Determine the [x, y] coordinate at the center of the cell enclosing the given text.  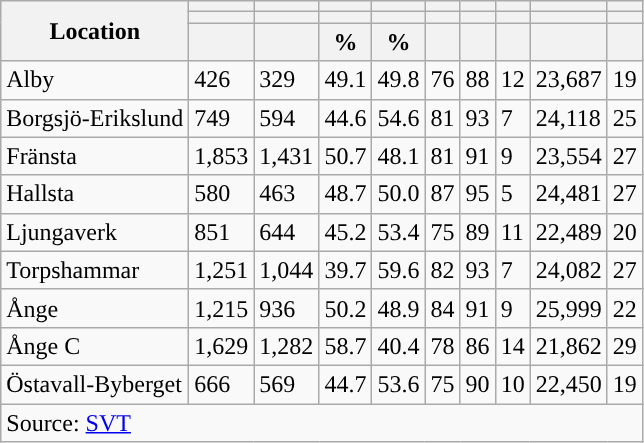
48.9 [398, 308]
44.6 [346, 118]
851 [222, 232]
329 [286, 80]
86 [478, 346]
644 [286, 232]
1,629 [222, 346]
95 [478, 194]
1,251 [222, 270]
749 [222, 118]
82 [442, 270]
14 [512, 346]
Fränsta [95, 156]
22,450 [568, 384]
666 [222, 384]
Torpshammar [95, 270]
24,481 [568, 194]
24,082 [568, 270]
50.7 [346, 156]
90 [478, 384]
936 [286, 308]
39.7 [346, 270]
76 [442, 80]
12 [512, 80]
48.1 [398, 156]
426 [222, 80]
580 [222, 194]
Borgsjö-Erikslund [95, 118]
84 [442, 308]
23,687 [568, 80]
23,554 [568, 156]
Location [95, 31]
21,862 [568, 346]
5 [512, 194]
50.2 [346, 308]
89 [478, 232]
11 [512, 232]
1,853 [222, 156]
569 [286, 384]
Ånge [95, 308]
50.0 [398, 194]
463 [286, 194]
1,431 [286, 156]
Source: SVT [322, 423]
78 [442, 346]
88 [478, 80]
44.7 [346, 384]
Östavall-Byberget [95, 384]
22,489 [568, 232]
87 [442, 194]
Alby [95, 80]
1,215 [222, 308]
10 [512, 384]
22 [624, 308]
49.8 [398, 80]
1,044 [286, 270]
25,999 [568, 308]
20 [624, 232]
Ånge C [95, 346]
48.7 [346, 194]
29 [624, 346]
1,282 [286, 346]
25 [624, 118]
54.6 [398, 118]
58.7 [346, 346]
40.4 [398, 346]
Ljungaverk [95, 232]
53.4 [398, 232]
Hallsta [95, 194]
24,118 [568, 118]
59.6 [398, 270]
53.6 [398, 384]
45.2 [346, 232]
594 [286, 118]
49.1 [346, 80]
